Pinpoint the cell where the given text exists, returning its (X, Y) midpoint coordinate. 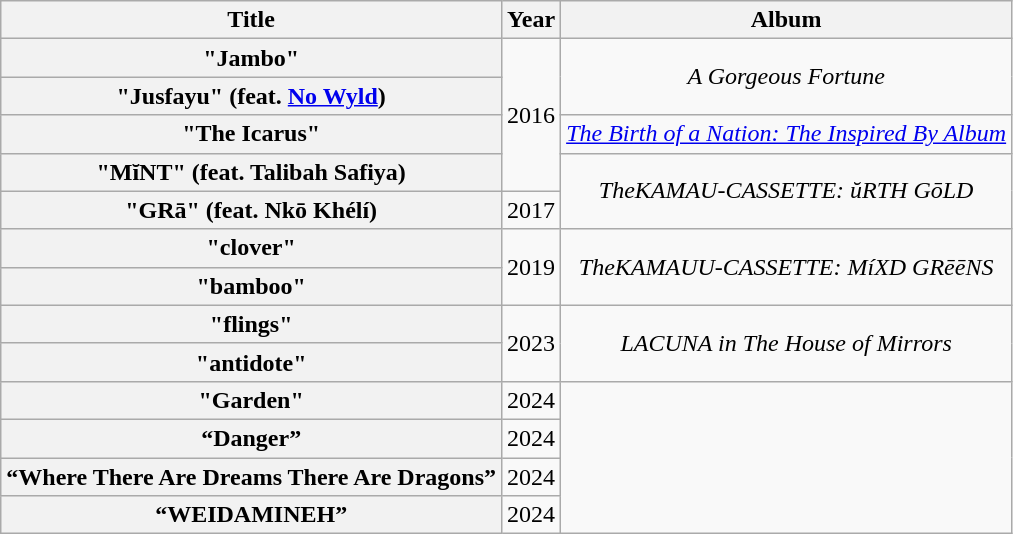
The Birth of a Nation: The Inspired By Album (786, 134)
2019 (532, 267)
"clover" (252, 248)
"Garden" (252, 400)
"The Icarus" (252, 134)
LACUNA in The House of Mirrors (786, 343)
“WEIDAMINEH” (252, 515)
"antidote" (252, 362)
"MĭNT" (feat. Talibah Safiya) (252, 172)
2023 (532, 343)
TheKAMAUU-CASSETTE: MíXD GRēēNS (786, 267)
Title (252, 20)
"Jambo" (252, 58)
TheKAMAU-CASSETTE: ŭRTH GōLD (786, 191)
Album (786, 20)
2016 (532, 115)
"Jusfayu" (feat. No Wyld) (252, 96)
“Where There Are Dreams There Are Dragons” (252, 477)
"GRā" (feat. Nkō Khélí) (252, 210)
Year (532, 20)
A Gorgeous Fortune (786, 77)
2017 (532, 210)
"bamboo" (252, 286)
“Danger” (252, 438)
"flings" (252, 324)
